Scan for the cell matching the given text and deliver its [x, y] coordinate at center. 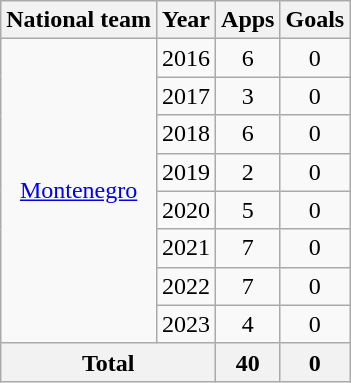
National team [79, 20]
2022 [186, 286]
Total [108, 362]
Apps [248, 20]
40 [248, 362]
2016 [186, 58]
Goals [315, 20]
Year [186, 20]
2019 [186, 172]
5 [248, 210]
2023 [186, 324]
2021 [186, 248]
2017 [186, 96]
2018 [186, 134]
3 [248, 96]
2 [248, 172]
4 [248, 324]
Montenegro [79, 191]
2020 [186, 210]
